Provide the (x, y) coordinate of the cell's center where the given text is located.  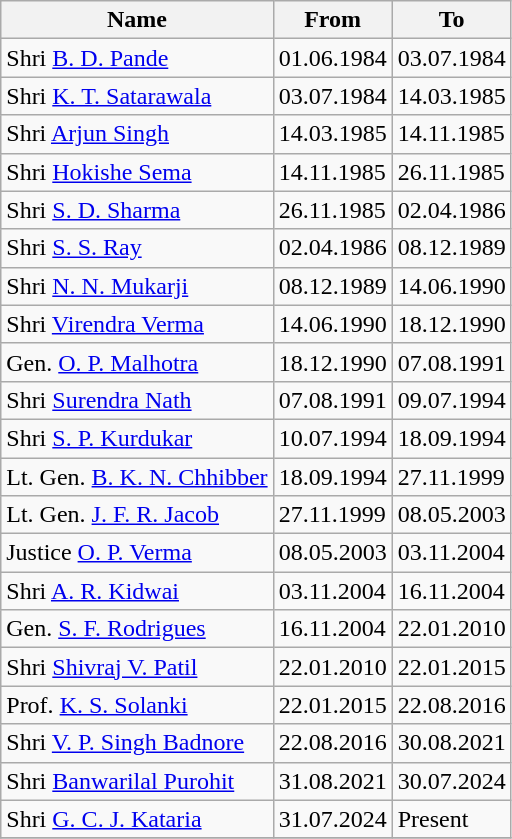
Gen. S. F. Rodrigues (137, 629)
Shri A. R. Kidwai (137, 591)
Name (137, 20)
Present (452, 819)
Shri Banwarilal Purohit (137, 781)
Shri K. T. Satarawala (137, 96)
01.06.1984 (332, 58)
Shri N. N. Mukarji (137, 286)
31.08.2021 (332, 781)
Shri S. S. Ray (137, 248)
Shri B. D. Pande (137, 58)
Shri Hokishe Sema (137, 172)
Shri Shivraj V. Patil (137, 667)
Shri Arjun Singh (137, 134)
Shri S. P. Kurdukar (137, 438)
To (452, 20)
30.08.2021 (452, 743)
31.07.2024 (332, 819)
Gen. O. P. Malhotra (137, 362)
Shri S. D. Sharma (137, 210)
Lt. Gen. B. K. N. Chhibber (137, 477)
Shri G. C. J. Kataria (137, 819)
Prof. K. S. Solanki (137, 705)
Shri V. P. Singh Badnore (137, 743)
Justice O. P. Verma (137, 553)
10.07.1994 (332, 438)
09.07.1994 (452, 400)
30.07.2024 (452, 781)
From (332, 20)
Shri Surendra Nath (137, 400)
Shri Virendra Verma (137, 324)
Lt. Gen. J. F. R. Jacob (137, 515)
